Find where the given text appears and provide that cell's center as (x, y) coordinate. 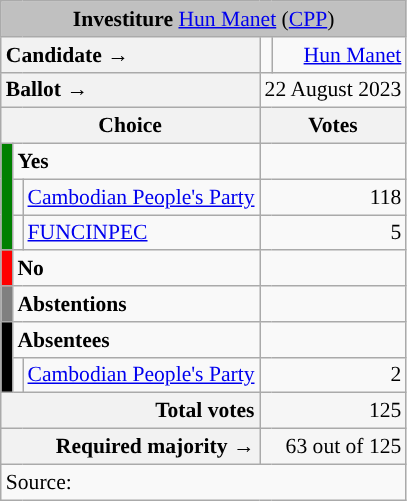
Hun Manet (339, 55)
118 (334, 197)
Total votes (130, 411)
22 August 2023 (334, 90)
5 (334, 233)
FUNCINPEC (140, 233)
Investiture Hun Manet (CPP) (204, 19)
125 (334, 411)
Absentees (136, 340)
Candidate → (130, 55)
Source: (204, 482)
Abstentions (136, 304)
2 (334, 375)
63 out of 125 (334, 447)
Votes (334, 126)
Required majority → (130, 447)
Ballot → (130, 90)
Yes (136, 162)
Choice (130, 126)
No (136, 269)
